Provide the [X, Y] coordinate of the cell's center where the given text is located.  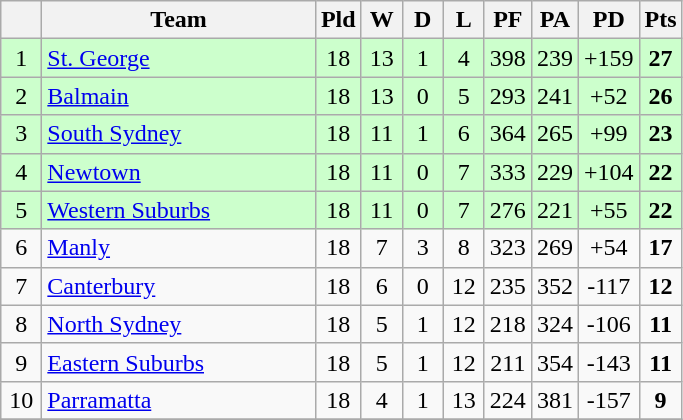
St. George [179, 58]
352 [554, 286]
Newtown [179, 172]
Balmain [179, 96]
+55 [608, 210]
26 [660, 96]
Pld [338, 20]
381 [554, 400]
Canterbury [179, 286]
-117 [608, 286]
364 [508, 134]
229 [554, 172]
218 [508, 324]
Western Suburbs [179, 210]
269 [554, 248]
+54 [608, 248]
265 [554, 134]
-106 [608, 324]
221 [554, 210]
324 [554, 324]
333 [508, 172]
211 [508, 362]
Eastern Suburbs [179, 362]
-157 [608, 400]
Team [179, 20]
27 [660, 58]
PA [554, 20]
235 [508, 286]
354 [554, 362]
17 [660, 248]
Pts [660, 20]
+99 [608, 134]
398 [508, 58]
+159 [608, 58]
PF [508, 20]
241 [554, 96]
224 [508, 400]
+52 [608, 96]
Parramatta [179, 400]
W [382, 20]
South Sydney [179, 134]
276 [508, 210]
D [422, 20]
323 [508, 248]
293 [508, 96]
+104 [608, 172]
23 [660, 134]
L [464, 20]
North Sydney [179, 324]
Manly [179, 248]
-143 [608, 362]
PD [608, 20]
2 [22, 96]
239 [554, 58]
10 [22, 400]
